Detect which cell encompasses the target text, then output its [x, y] center coordinate. 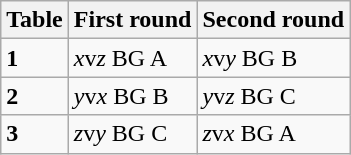
1 [35, 58]
3 [35, 134]
Second round [274, 20]
zvy BG C [132, 134]
First round [132, 20]
zvx BG A [274, 134]
2 [35, 96]
yvx BG B [132, 96]
Table [35, 20]
xvz BG A [132, 58]
yvz BG C [274, 96]
xvy BG B [274, 58]
